Find where the given text appears and provide that cell's center as [x, y] coordinate. 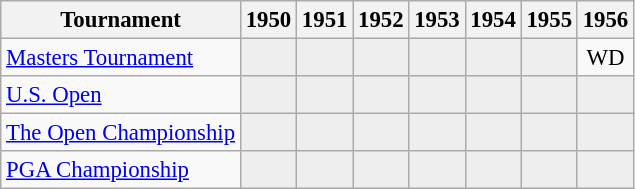
U.S. Open [121, 95]
1952 [381, 20]
1951 [325, 20]
1953 [437, 20]
Masters Tournament [121, 58]
1955 [549, 20]
PGA Championship [121, 170]
1956 [605, 20]
WD [605, 58]
Tournament [121, 20]
1954 [493, 20]
The Open Championship [121, 133]
1950 [268, 20]
